For the text-containing cell, return its midpoint in [X, Y] coordinate format. 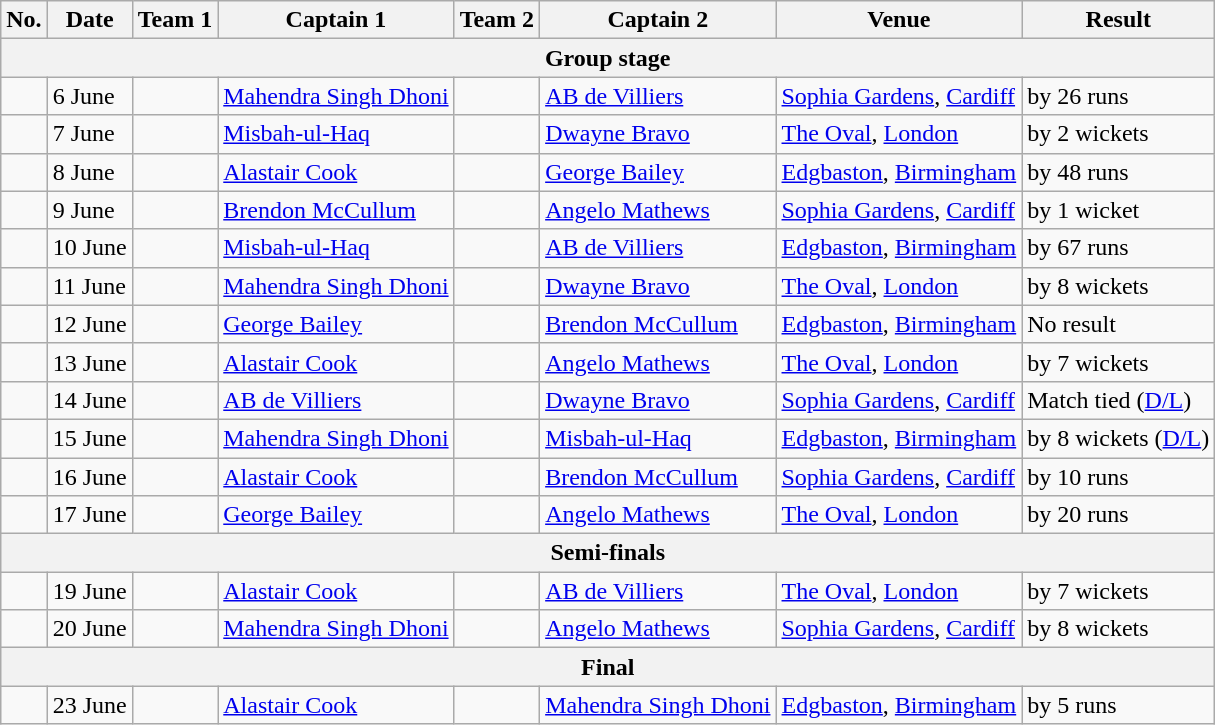
Result [1118, 20]
8 June [90, 172]
by 2 wickets [1118, 134]
by 1 wicket [1118, 210]
by 8 wickets (D/L) [1118, 438]
16 June [90, 477]
Group stage [608, 58]
13 June [90, 362]
10 June [90, 248]
Captain 2 [658, 20]
No result [1118, 324]
Semi-finals [608, 553]
Team 1 [175, 20]
17 June [90, 515]
by 48 runs [1118, 172]
6 June [90, 96]
by 20 runs [1118, 515]
14 June [90, 400]
Captain 1 [336, 20]
by 5 runs [1118, 705]
Date [90, 20]
12 June [90, 324]
by 26 runs [1118, 96]
Venue [899, 20]
20 June [90, 629]
9 June [90, 210]
15 June [90, 438]
11 June [90, 286]
Final [608, 667]
No. [24, 20]
by 67 runs [1118, 248]
by 10 runs [1118, 477]
23 June [90, 705]
Team 2 [497, 20]
Match tied (D/L) [1118, 400]
7 June [90, 134]
19 June [90, 591]
